From the cell containing the given text, extract its center point as [x, y] coordinate. 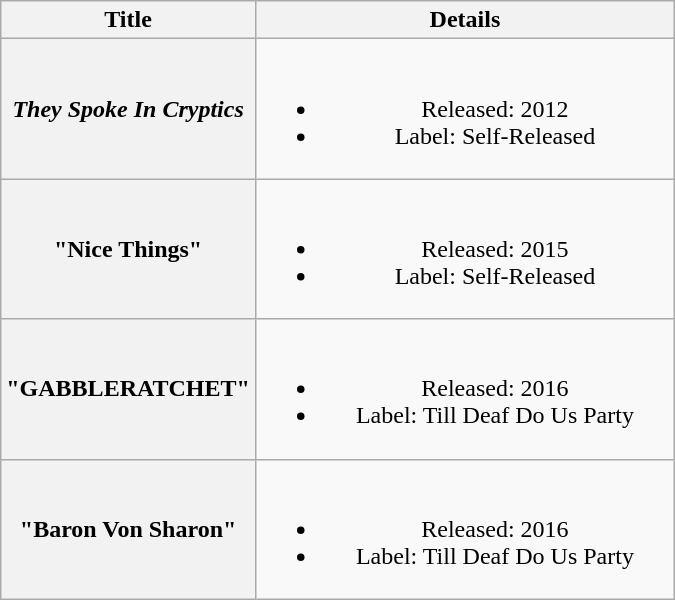
Title [128, 20]
Released: 2012Label: Self-Released [464, 109]
"Nice Things" [128, 249]
Released: 2015Label: Self-Released [464, 249]
"GABBLERATCHET" [128, 389]
Details [464, 20]
They Spoke In Cryptics [128, 109]
"Baron Von Sharon" [128, 529]
